Extract the [x, y] coordinate from the center of the cell holding the provided text.  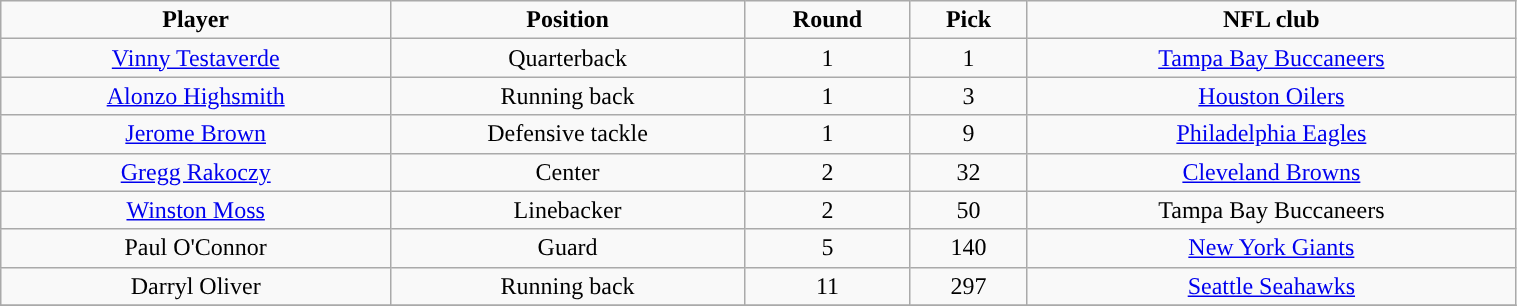
5 [828, 248]
Gregg Rakoczy [196, 172]
Alonzo Highsmith [196, 96]
Philadelphia Eagles [1272, 134]
Defensive tackle [568, 134]
50 [968, 210]
New York Giants [1272, 248]
Position [568, 20]
Center [568, 172]
Cleveland Browns [1272, 172]
Darryl Oliver [196, 286]
Houston Oilers [1272, 96]
Seattle Seahawks [1272, 286]
9 [968, 134]
140 [968, 248]
11 [828, 286]
Pick [968, 20]
Jerome Brown [196, 134]
3 [968, 96]
32 [968, 172]
NFL club [1272, 20]
297 [968, 286]
Winston Moss [196, 210]
Linebacker [568, 210]
Player [196, 20]
Vinny Testaverde [196, 58]
Quarterback [568, 58]
Guard [568, 248]
Round [828, 20]
Paul O'Connor [196, 248]
